For the text-containing cell, return its midpoint in (X, Y) coordinate format. 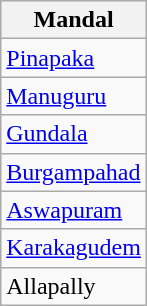
Karakagudem (74, 248)
Mandal (74, 20)
Pinapaka (74, 58)
Allapally (74, 286)
Gundala (74, 134)
Aswapuram (74, 210)
Manuguru (74, 96)
Burgampahad (74, 172)
